Extract the (X, Y) coordinate from the center of the cell holding the provided text.  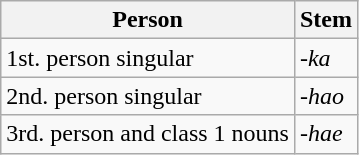
Person (148, 20)
-hao (326, 96)
Stem (326, 20)
1st. person singular (148, 58)
2nd. person singular (148, 96)
-hae (326, 134)
-ka (326, 58)
3rd. person and class 1 nouns (148, 134)
